Determine the (x, y) coordinate at the center of the cell enclosing the given text.  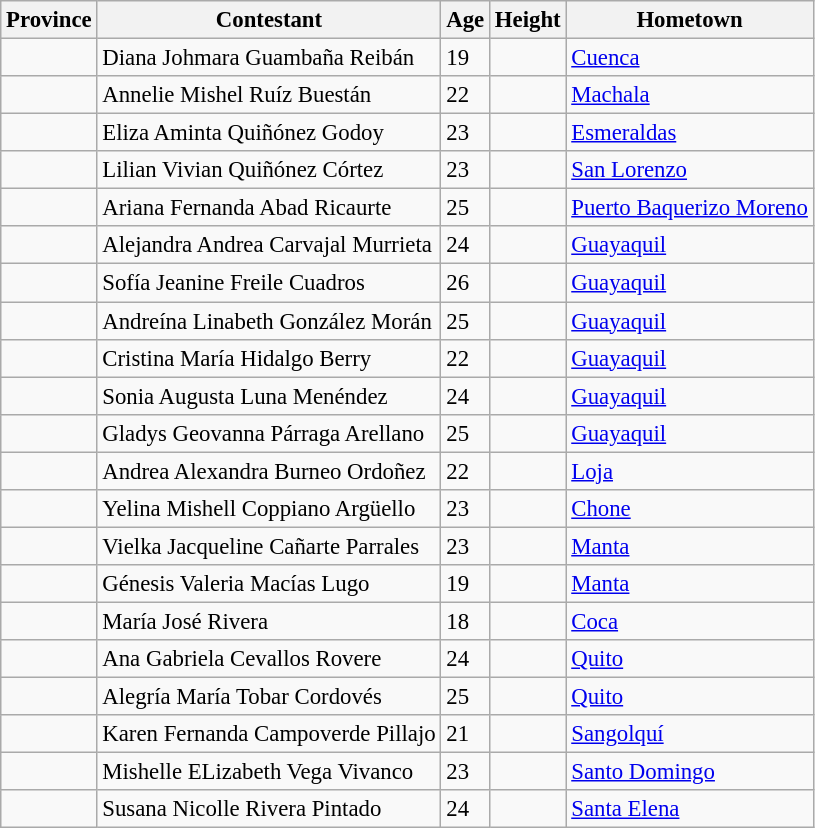
Lilian Vivian Quiñónez Córtez (269, 170)
Yelina Mishell Coppiano Argüello (269, 509)
Loja (690, 471)
Machala (690, 95)
Andrea Alexandra Burneo Ordoñez (269, 471)
Andreína Linabeth González Morán (269, 321)
María José Rivera (269, 621)
18 (466, 621)
Height (528, 20)
Vielka Jacqueline Cañarte Parrales (269, 546)
Karen Fernanda Campoverde Pillajo (269, 734)
Sonia Augusta Luna Menéndez (269, 396)
Cristina María Hidalgo Berry (269, 358)
Eliza Aminta Quiñónez Godoy (269, 133)
Gladys Geovanna Párraga Arellano (269, 433)
Ariana Fernanda Abad Ricaurte (269, 208)
Sofía Jeanine Freile Cuadros (269, 283)
Sangolquí (690, 734)
26 (466, 283)
Santo Domingo (690, 772)
Puerto Baquerizo Moreno (690, 208)
Génesis Valeria Macías Lugo (269, 584)
Age (466, 20)
San Lorenzo (690, 170)
Ana Gabriela Cevallos Rovere (269, 659)
Alegría María Tobar Cordovés (269, 697)
Mishelle ELizabeth Vega Vivanco (269, 772)
Diana Johmara Guambaña Reibán (269, 58)
Province (49, 20)
Annelie Mishel Ruíz Buestán (269, 95)
21 (466, 734)
Hometown (690, 20)
Coca (690, 621)
Contestant (269, 20)
Cuenca (690, 58)
Esmeraldas (690, 133)
Alejandra Andrea Carvajal Murrieta (269, 245)
Susana Nicolle Rivera Pintado (269, 809)
Chone (690, 509)
Santa Elena (690, 809)
